Return the (X, Y) coordinate for the center point of the cell that contains the specified text.  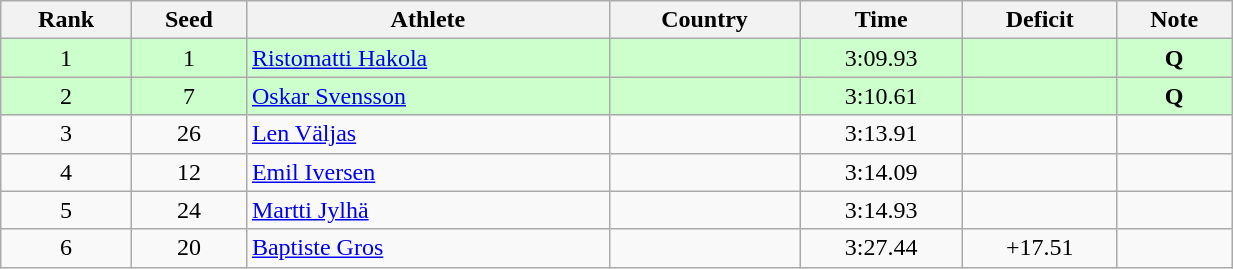
3:14.09 (882, 172)
Country (704, 20)
3:27.44 (882, 248)
20 (188, 248)
Time (882, 20)
+17.51 (1040, 248)
3:14.93 (882, 210)
3 (66, 134)
3:13.91 (882, 134)
Len Väljas (428, 134)
26 (188, 134)
Deficit (1040, 20)
Rank (66, 20)
Baptiste Gros (428, 248)
Oskar Svensson (428, 96)
5 (66, 210)
2 (66, 96)
24 (188, 210)
4 (66, 172)
Emil Iversen (428, 172)
3:10.61 (882, 96)
Note (1174, 20)
Seed (188, 20)
12 (188, 172)
Martti Jylhä (428, 210)
3:09.93 (882, 58)
Ristomatti Hakola (428, 58)
6 (66, 248)
7 (188, 96)
Athlete (428, 20)
